Detect which cell encompasses the target text, then output its [x, y] center coordinate. 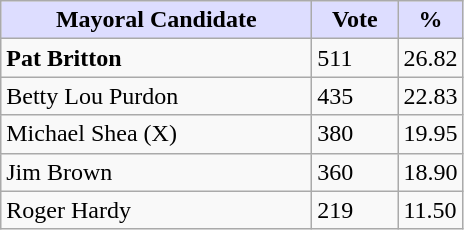
26.82 [430, 58]
Jim Brown [156, 172]
Pat Britton [156, 58]
% [430, 20]
Mayoral Candidate [156, 20]
435 [355, 96]
11.50 [430, 210]
19.95 [430, 134]
Vote [355, 20]
360 [355, 172]
22.83 [430, 96]
Betty Lou Purdon [156, 96]
Michael Shea (X) [156, 134]
Roger Hardy [156, 210]
511 [355, 58]
380 [355, 134]
18.90 [430, 172]
219 [355, 210]
